From the cell containing the given text, extract its center point as [x, y] coordinate. 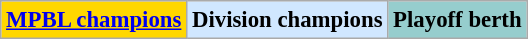
MPBL champions [94, 20]
Division champions [288, 20]
Playoff berth [458, 20]
